Detect which cell encompasses the target text, then output its (X, Y) center coordinate. 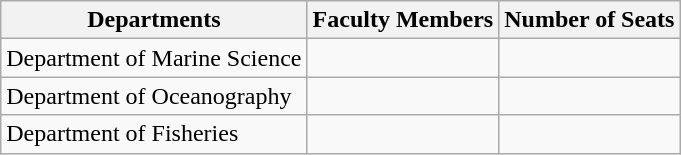
Department of Oceanography (154, 96)
Number of Seats (590, 20)
Faculty Members (403, 20)
Department of Marine Science (154, 58)
Department of Fisheries (154, 134)
Departments (154, 20)
